Scan for the cell matching the given text and deliver its [x, y] coordinate at center. 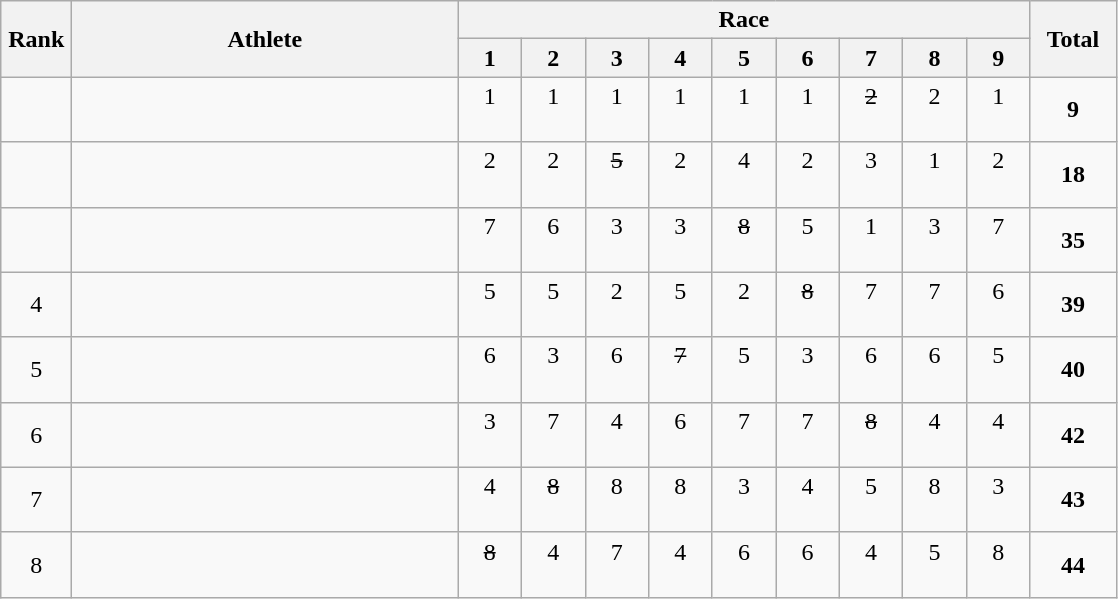
44 [1073, 564]
40 [1073, 370]
35 [1073, 240]
Total [1073, 39]
Race [744, 20]
43 [1073, 500]
18 [1073, 174]
39 [1073, 304]
Athlete [265, 39]
Rank [36, 39]
42 [1073, 434]
